Extract the [x, y] coordinate from the center of the cell holding the provided text.  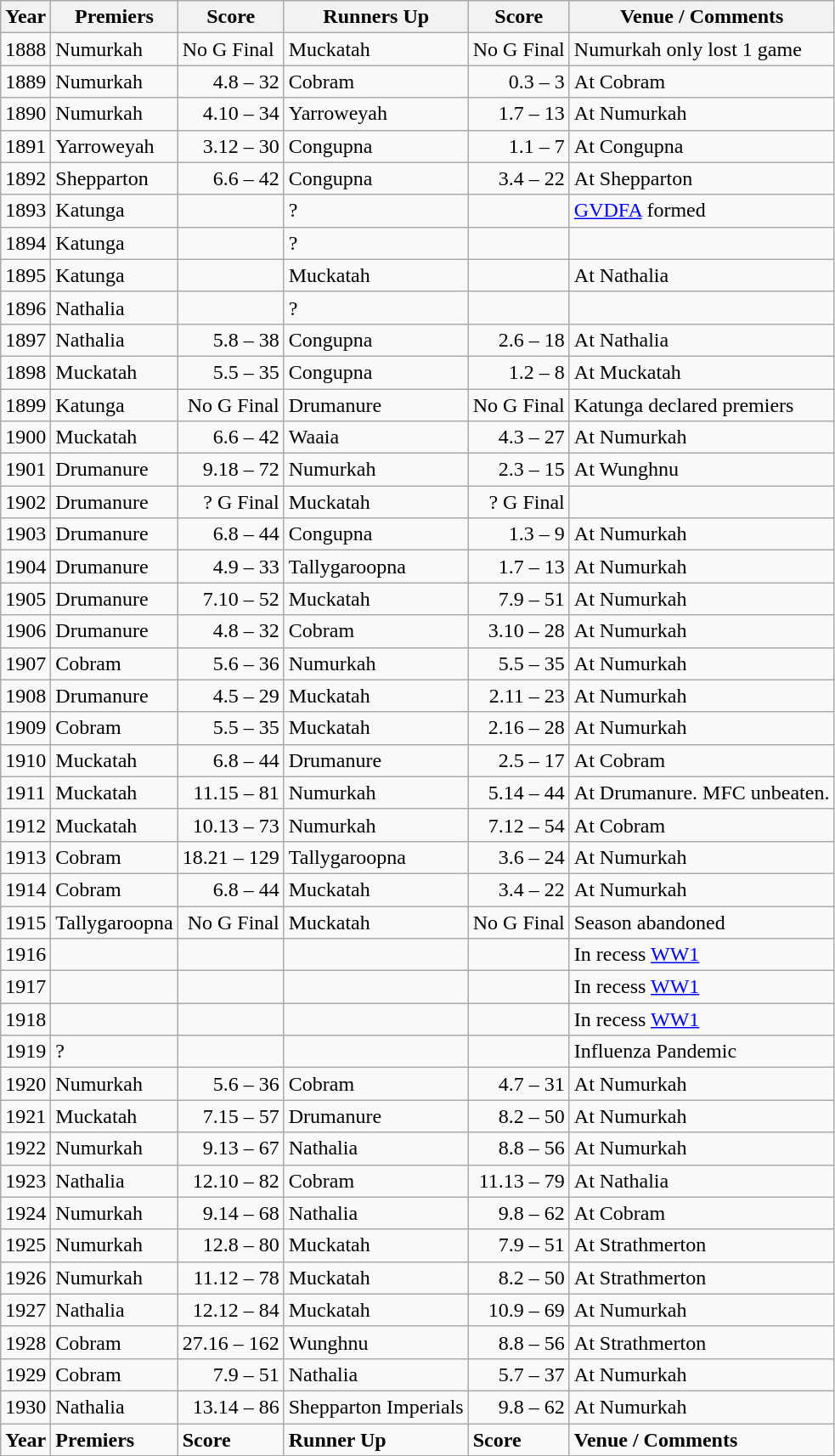
5.7 – 37 [518, 1374]
3.6 – 24 [518, 857]
Katunga declared premiers [702, 405]
Runners Up [375, 17]
Season abandoned [702, 922]
At Shepparton [702, 178]
1907 [25, 663]
12.12 – 84 [231, 1310]
At Muckatah [702, 372]
1926 [25, 1278]
2.16 – 28 [518, 728]
1890 [25, 114]
1888 [25, 49]
1.2 – 8 [518, 372]
1.1 – 7 [518, 146]
9.14 – 68 [231, 1213]
9.13 – 67 [231, 1148]
1916 [25, 955]
1898 [25, 372]
1889 [25, 82]
4.5 – 29 [231, 696]
1899 [25, 405]
1908 [25, 696]
Influenza Pandemic [702, 1052]
1.3 – 9 [518, 534]
1914 [25, 889]
1910 [25, 760]
1923 [25, 1181]
0.3 – 3 [518, 82]
10.13 – 73 [231, 825]
Waaia [375, 437]
1922 [25, 1148]
7.12 – 54 [518, 825]
At Wunghnu [702, 470]
2.3 – 15 [518, 470]
1928 [25, 1342]
4.9 – 33 [231, 567]
5.14 – 44 [518, 793]
1912 [25, 825]
11.13 – 79 [518, 1181]
1917 [25, 987]
7.15 – 57 [231, 1116]
1905 [25, 599]
1929 [25, 1374]
1925 [25, 1245]
1930 [25, 1407]
1901 [25, 470]
1927 [25, 1310]
Wunghnu [375, 1342]
1900 [25, 437]
2.6 – 18 [518, 340]
12.8 – 80 [231, 1245]
2.5 – 17 [518, 760]
1904 [25, 567]
1895 [25, 275]
1897 [25, 340]
1915 [25, 922]
11.12 – 78 [231, 1278]
12.10 – 82 [231, 1181]
18.21 – 129 [231, 857]
1919 [25, 1052]
1893 [25, 211]
3.12 – 30 [231, 146]
3.10 – 28 [518, 631]
Shepparton [114, 178]
1903 [25, 534]
Runner Up [375, 1440]
5.8 – 38 [231, 340]
At Drumanure. MFC unbeaten. [702, 793]
1902 [25, 502]
9.18 – 72 [231, 470]
1892 [25, 178]
Numurkah only lost 1 game [702, 49]
At Congupna [702, 146]
1921 [25, 1116]
10.9 – 69 [518, 1310]
7.10 – 52 [231, 599]
1913 [25, 857]
4.10 – 34 [231, 114]
1894 [25, 243]
1924 [25, 1213]
1911 [25, 793]
1906 [25, 631]
2.11 – 23 [518, 696]
11.15 – 81 [231, 793]
13.14 – 86 [231, 1407]
4.3 – 27 [518, 437]
1918 [25, 1019]
Shepparton Imperials [375, 1407]
1896 [25, 308]
27.16 – 162 [231, 1342]
4.7 – 31 [518, 1084]
1909 [25, 728]
1920 [25, 1084]
GVDFA formed [702, 211]
1891 [25, 146]
